Search for the cell housing the specified text and yield its [x, y] center coordinate. 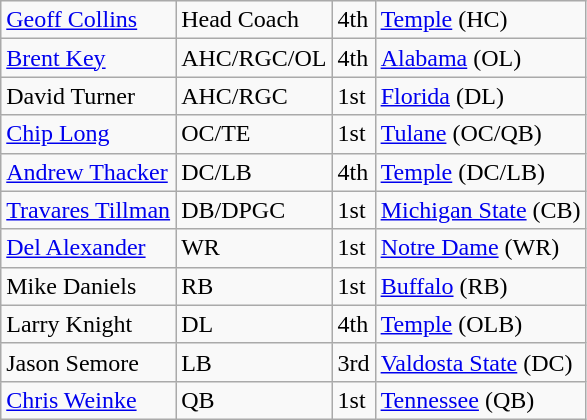
DL [254, 324]
Larry Knight [88, 324]
Valdosta State (DC) [480, 362]
Tennessee (QB) [480, 400]
AHC/RGC/OL [254, 58]
Jason Semore [88, 362]
Temple (HC) [480, 20]
QB [254, 400]
Tulane (OC/QB) [480, 134]
Travares Tillman [88, 210]
RB [254, 286]
Notre Dame (WR) [480, 248]
Chip Long [88, 134]
Mike Daniels [88, 286]
AHC/RGC [254, 96]
Geoff Collins [88, 20]
Del Alexander [88, 248]
Florida (DL) [480, 96]
Temple (DC/LB) [480, 172]
Brent Key [88, 58]
DB/DPGC [254, 210]
Alabama (OL) [480, 58]
Temple (OLB) [480, 324]
Andrew Thacker [88, 172]
David Turner [88, 96]
WR [254, 248]
3rd [354, 362]
Michigan State (CB) [480, 210]
DC/LB [254, 172]
Chris Weinke [88, 400]
LB [254, 362]
Head Coach [254, 20]
OC/TE [254, 134]
Buffalo (RB) [480, 286]
